Search for the cell housing the specified text and yield its (x, y) center coordinate. 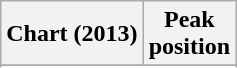
Chart (2013) (72, 34)
Peakposition (189, 34)
